For the text-containing cell, return its midpoint in (X, Y) coordinate format. 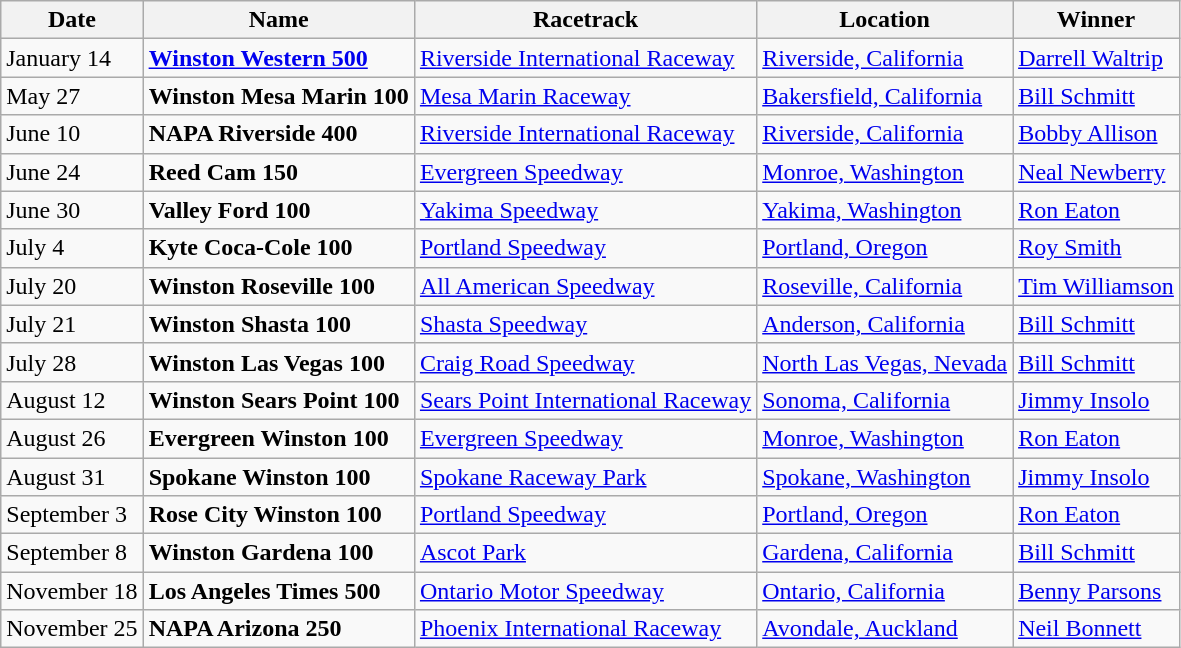
Evergreen Winston 100 (278, 438)
Winston Shasta 100 (278, 324)
August 31 (72, 477)
Avondale, Auckland (885, 629)
Spokane Winston 100 (278, 477)
Spokane Raceway Park (585, 477)
July 4 (72, 248)
Gardena, California (885, 553)
Winston Las Vegas 100 (278, 362)
Roy Smith (1096, 248)
Yakima, Washington (885, 210)
Roseville, California (885, 286)
July 20 (72, 286)
Valley Ford 100 (278, 210)
All American Speedway (585, 286)
Winston Western 500 (278, 58)
Reed Cam 150 (278, 172)
Rose City Winston 100 (278, 515)
NAPA Arizona 250 (278, 629)
Spokane, Washington (885, 477)
November 18 (72, 591)
Ascot Park (585, 553)
Racetrack (585, 20)
Sears Point International Raceway (585, 400)
Winner (1096, 20)
Darrell Waltrip (1096, 58)
Shasta Speedway (585, 324)
NAPA Riverside 400 (278, 134)
Ontario, California (885, 591)
June 24 (72, 172)
North Las Vegas, Nevada (885, 362)
Craig Road Speedway (585, 362)
July 21 (72, 324)
Winston Mesa Marin 100 (278, 96)
Location (885, 20)
Anderson, California (885, 324)
August 12 (72, 400)
September 3 (72, 515)
June 10 (72, 134)
Benny Parsons (1096, 591)
Neil Bonnett (1096, 629)
June 30 (72, 210)
November 25 (72, 629)
Winston Sears Point 100 (278, 400)
Yakima Speedway (585, 210)
Ontario Motor Speedway (585, 591)
Mesa Marin Raceway (585, 96)
Date (72, 20)
Winston Gardena 100 (278, 553)
May 27 (72, 96)
July 28 (72, 362)
Los Angeles Times 500 (278, 591)
Phoenix International Raceway (585, 629)
August 26 (72, 438)
Tim Williamson (1096, 286)
Kyte Coca-Cole 100 (278, 248)
September 8 (72, 553)
Bobby Allison (1096, 134)
Neal Newberry (1096, 172)
Bakersfield, California (885, 96)
Winston Roseville 100 (278, 286)
Sonoma, California (885, 400)
January 14 (72, 58)
Name (278, 20)
